Find where the given text appears and provide that cell's center as (X, Y) coordinate. 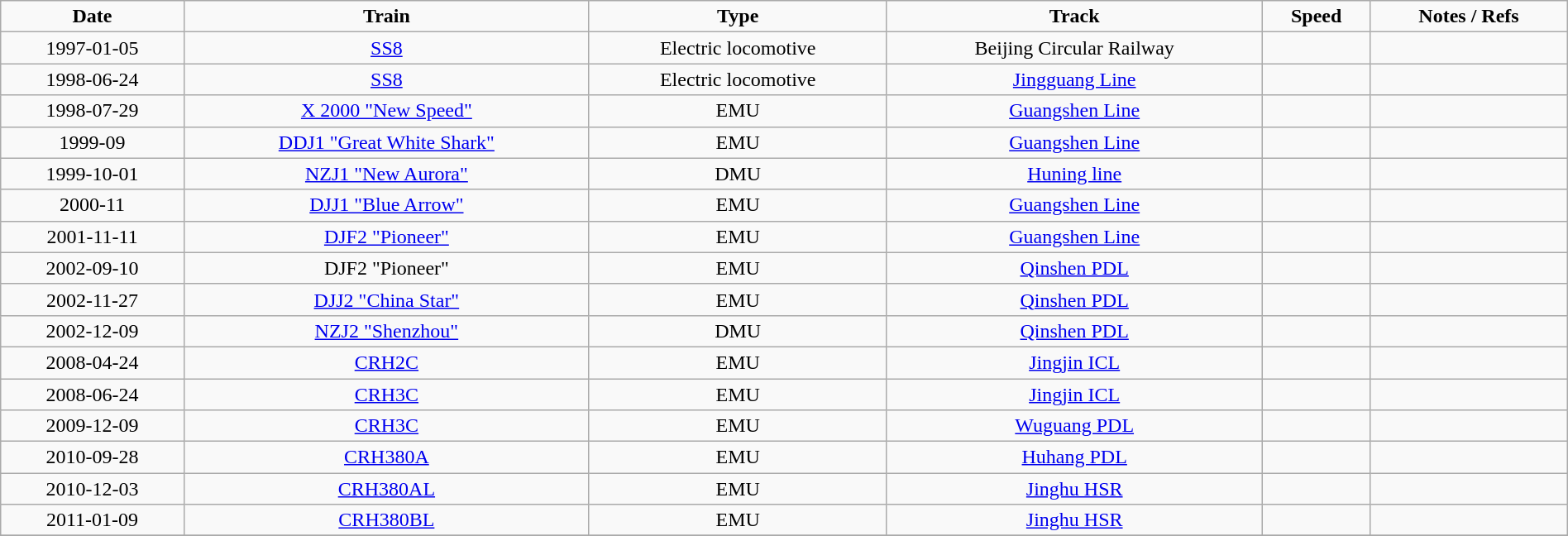
Train (386, 17)
Huning line (1074, 174)
Huhang PDL (1074, 457)
CRH380AL (386, 489)
1999-09 (93, 142)
DDJ1 "Great White Shark" (386, 142)
2009-12-09 (93, 426)
Beijing Circular Railway (1074, 48)
2010-12-03 (93, 489)
1998-06-24 (93, 79)
DJJ1 "Blue Arrow" (386, 205)
2008-06-24 (93, 395)
NZJ1 "New Aurora" (386, 174)
2008-04-24 (93, 362)
Jingguang Line (1074, 79)
2002-12-09 (93, 331)
2002-09-10 (93, 268)
2011-01-09 (93, 520)
Track (1074, 17)
1999-10-01 (93, 174)
2001-11-11 (93, 237)
Speed (1316, 17)
1998-07-29 (93, 111)
CRH380A (386, 457)
CRH380BL (386, 520)
1997-01-05 (93, 48)
Date (93, 17)
NZJ2 "Shenzhou" (386, 331)
2010-09-28 (93, 457)
Wuguang PDL (1074, 426)
CRH2C (386, 362)
Type (738, 17)
2002-11-27 (93, 299)
X 2000 "New Speed" (386, 111)
2000-11 (93, 205)
DJJ2 "China Star" (386, 299)
Notes / Refs (1469, 17)
